Return the (X, Y) coordinate for the center point of the cell that contains the specified text.  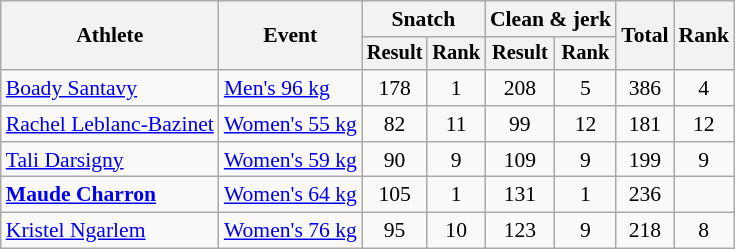
Athlete (110, 36)
236 (644, 195)
10 (456, 231)
218 (644, 231)
Snatch (424, 19)
199 (644, 160)
109 (520, 160)
Kristel Ngarlem (110, 231)
181 (644, 124)
131 (520, 195)
Women's 76 kg (290, 231)
Men's 96 kg (290, 88)
Clean & jerk (550, 19)
Boady Santavy (110, 88)
Total (644, 36)
178 (395, 88)
11 (456, 124)
Women's 55 kg (290, 124)
123 (520, 231)
105 (395, 195)
95 (395, 231)
Maude Charron (110, 195)
Women's 59 kg (290, 160)
5 (586, 88)
4 (704, 88)
Women's 64 kg (290, 195)
82 (395, 124)
8 (704, 231)
Tali Darsigny (110, 160)
208 (520, 88)
Event (290, 36)
386 (644, 88)
99 (520, 124)
Rachel Leblanc-Bazinet (110, 124)
90 (395, 160)
